Find where the given text appears and provide that cell's center as (X, Y) coordinate. 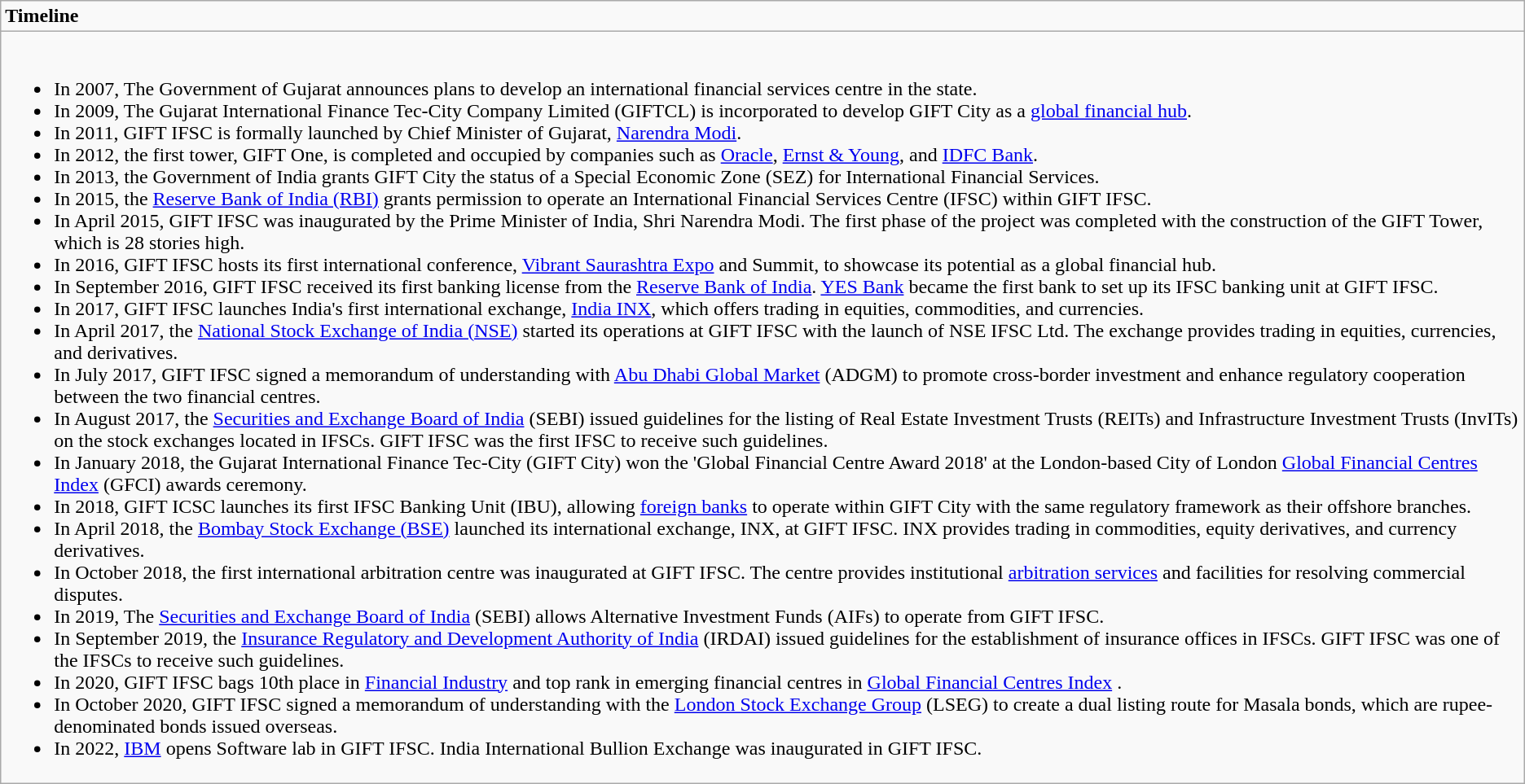
Timeline (762, 16)
